Capture the cell that displays the provided text and extract its (X, Y) central coordinate. 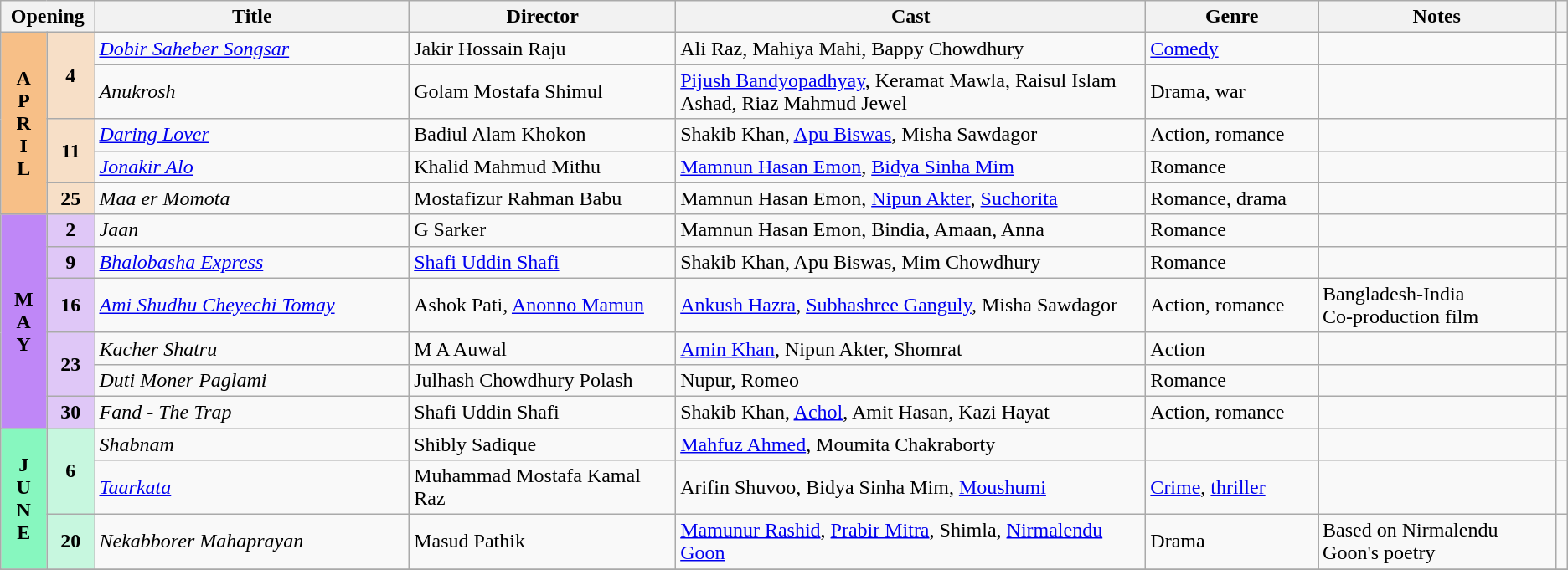
Julhash Chowdhury Polash (543, 380)
Masud Pathik (543, 542)
Action (1232, 348)
Jakir Hossain Raju (543, 49)
APRIL (23, 124)
Duti Moner Paglami (252, 380)
Bhalobasha Express (252, 262)
M A Auwal (543, 348)
4 (70, 75)
Ankush Hazra, Subhashree Ganguly, Misha Sawdagor (911, 305)
G Sarker (543, 230)
Jonakir Alo (252, 167)
Taarkata (252, 487)
Daring Lover (252, 135)
23 (70, 364)
Notes (1437, 17)
Nupur, Romeo (911, 380)
11 (70, 151)
Romance, drama (1232, 198)
16 (70, 305)
Bangladesh-India Co-production film (1437, 305)
Fand - The Trap (252, 412)
Kacher Shatru (252, 348)
Mostafizur Rahman Babu (543, 198)
Mahfuz Ahmed, Moumita Chakraborty (911, 444)
Golam Mostafa Shimul (543, 92)
Dobir Saheber Songsar (252, 49)
9 (70, 262)
Mamnun Hasan Emon, Bindia, Amaan, Anna (911, 230)
Badiul Alam Khokon (543, 135)
Director (543, 17)
Title (252, 17)
25 (70, 198)
6 (70, 472)
Comedy (1232, 49)
Ami Shudhu Cheyechi Tomay (252, 305)
Shakib Khan, Apu Biswas, Misha Sawdagor (911, 135)
Mamnun Hasan Emon, Nipun Akter, Suchorita (911, 198)
Genre (1232, 17)
Anukrosh (252, 92)
Maa er Momota (252, 198)
30 (70, 412)
Drama, war (1232, 92)
Based on Nirmalendu Goon's poetry (1437, 542)
Arifin Shuvoo, Bidya Sinha Mim, Moushumi (911, 487)
Mamnun Hasan Emon, Bidya Sinha Mim (911, 167)
MAY (23, 321)
JUNE (23, 499)
20 (70, 542)
Pijush Bandyopadhyay, Keramat Mawla, Raisul Islam Ashad, Riaz Mahmud Jewel (911, 92)
Drama (1232, 542)
Cast (911, 17)
Mamunur Rashid, Prabir Mitra, Shimla, Nirmalendu Goon (911, 542)
Shakib Khan, Apu Biswas, Mim Chowdhury (911, 262)
Nekabborer Mahaprayan (252, 542)
Shabnam (252, 444)
Crime, thriller (1232, 487)
Shakib Khan, Achol, Amit Hasan, Kazi Hayat (911, 412)
Ali Raz, Mahiya Mahi, Bappy Chowdhury (911, 49)
Khalid Mahmud Mithu (543, 167)
Opening (48, 17)
Shibly Sadique (543, 444)
2 (70, 230)
Muhammad Mostafa Kamal Raz (543, 487)
Ashok Pati, Anonno Mamun (543, 305)
Jaan (252, 230)
Amin Khan, Nipun Akter, Shomrat (911, 348)
